Search for the cell housing the specified text and yield its (X, Y) center coordinate. 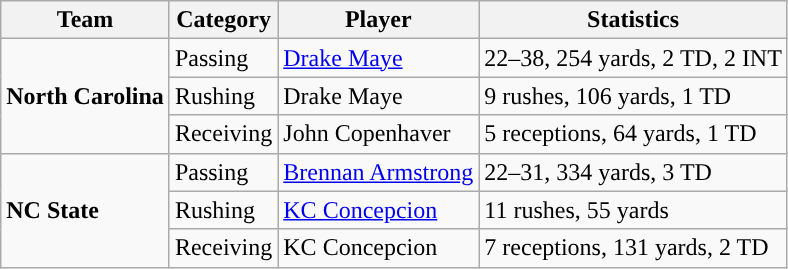
Brennan Armstrong (378, 172)
John Copenhaver (378, 134)
9 rushes, 106 yards, 1 TD (634, 96)
Category (223, 20)
5 receptions, 64 yards, 1 TD (634, 134)
7 receptions, 131 yards, 2 TD (634, 248)
22–38, 254 yards, 2 TD, 2 INT (634, 58)
Team (86, 20)
NC State (86, 210)
Statistics (634, 20)
11 rushes, 55 yards (634, 210)
Player (378, 20)
North Carolina (86, 96)
22–31, 334 yards, 3 TD (634, 172)
